Extract the [x, y] coordinate from the center of the cell holding the provided text.  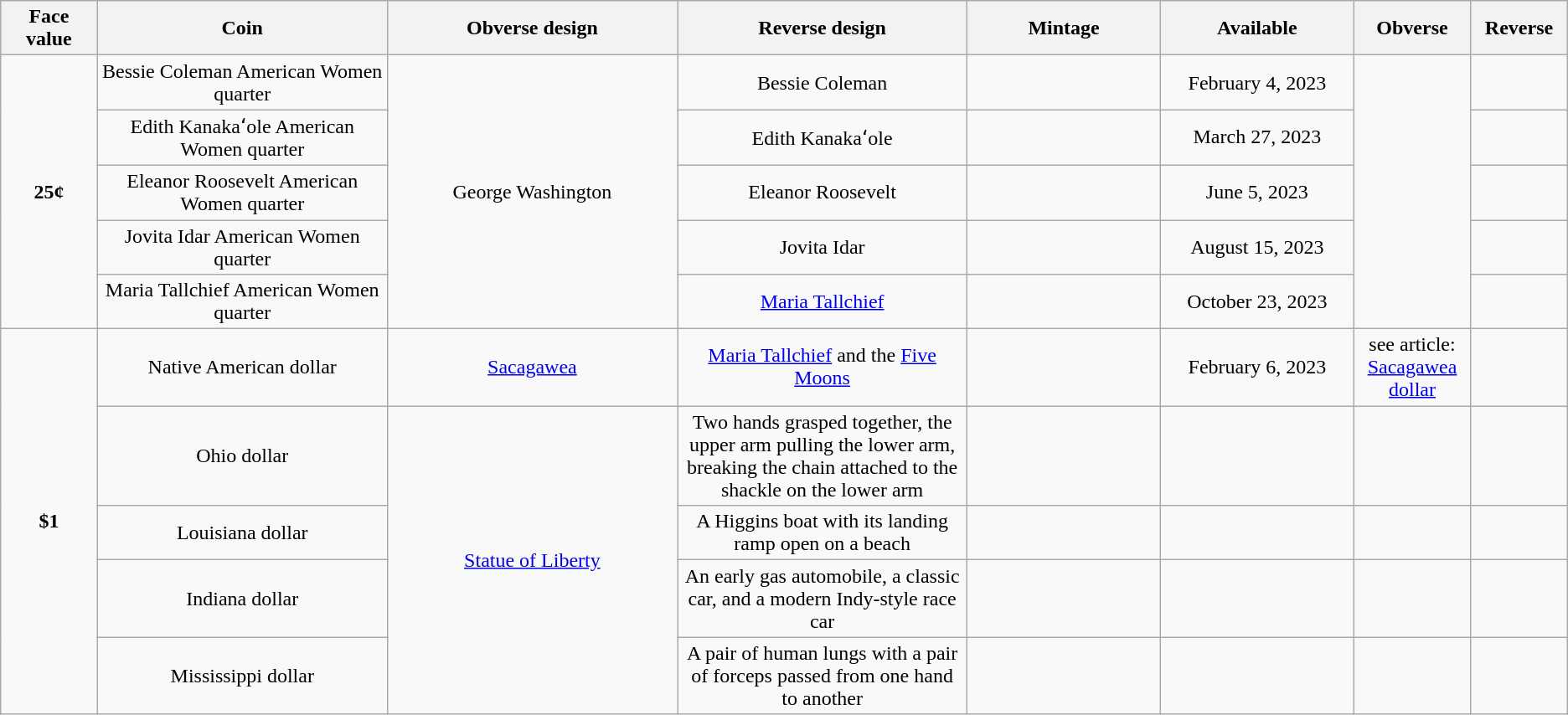
Face value [49, 28]
25¢ [49, 193]
Louisiana dollar [242, 532]
February 4, 2023 [1256, 82]
Bessie Coleman American Women quarter [242, 82]
Bessie Coleman [823, 82]
Two hands grasped together, the upper arm pulling the lower arm, breaking the chain attached to the shackle on the lower arm [823, 455]
A pair of human lungs with a pair of forceps passed from one hand to another [823, 676]
Jovita Idar [823, 246]
Maria Tallchief [823, 301]
February 6, 2023 [1256, 368]
$1 [49, 522]
Eleanor Roosevelt [823, 193]
Mississippi dollar [242, 676]
Ohio dollar [242, 455]
An early gas automobile, a classic car, and a modern Indy-style race car [823, 599]
March 27, 2023 [1256, 137]
October 23, 2023 [1256, 301]
Native American dollar [242, 368]
Reverse design [823, 28]
Sacagawea [532, 368]
George Washington [532, 193]
August 15, 2023 [1256, 246]
Eleanor Roosevelt American Women quarter [242, 193]
Available [1256, 28]
Indiana dollar [242, 599]
Jovita Idar American Women quarter [242, 246]
Edith Kanakaʻole American Women quarter [242, 137]
Reverse [1519, 28]
June 5, 2023 [1256, 193]
Coin [242, 28]
Mintage [1064, 28]
Obverse [1412, 28]
Maria Tallchief American Women quarter [242, 301]
Statue of Liberty [532, 560]
see article: Sacagawea dollar [1412, 368]
Maria Tallchief and the Five Moons [823, 368]
A Higgins boat with its landing ramp open on a beach [823, 532]
Edith Kanakaʻole [823, 137]
Obverse design [532, 28]
